Identify which cell holds the provided text, then report its (x, y) central coordinate. 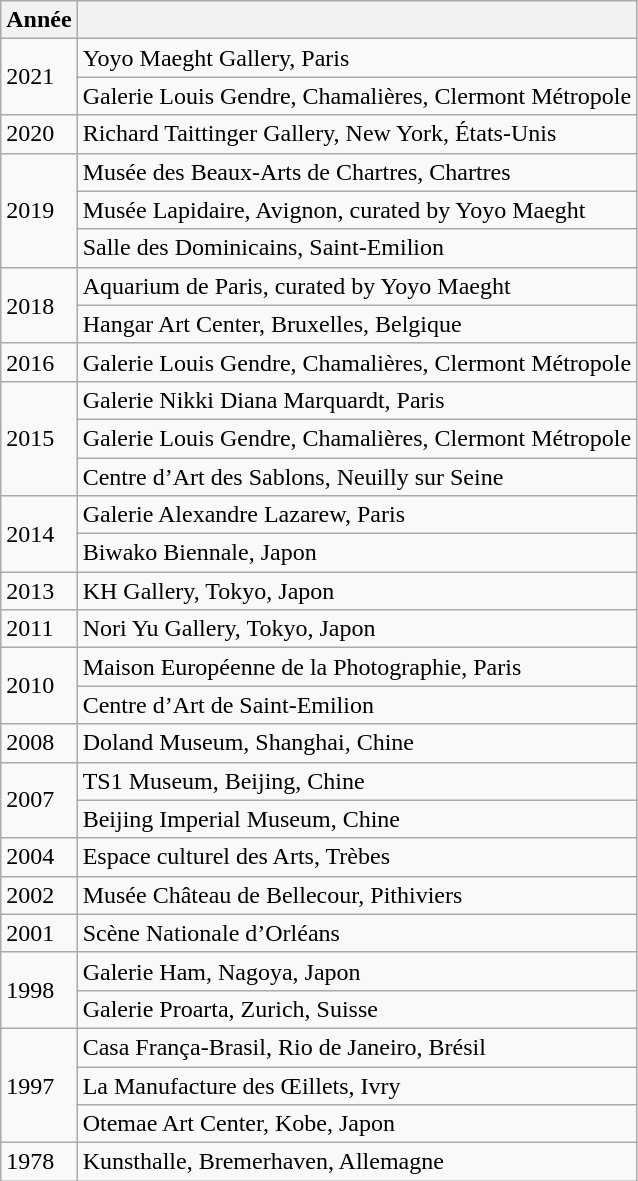
2014 (39, 534)
Maison Européenne de la Photographie, Paris (357, 667)
Galerie Ham, Nagoya, Japon (357, 971)
2019 (39, 210)
Galerie Proarta, Zurich, Suisse (357, 1009)
Nori Yu Gallery, Tokyo, Japon (357, 629)
Aquarium de Paris, curated by Yoyo Maeght (357, 286)
2020 (39, 134)
2002 (39, 895)
2015 (39, 438)
2021 (39, 77)
2016 (39, 362)
Hangar Art Center, Bruxelles, Belgique (357, 324)
Casa França-Brasil, Rio de Janeiro, Brésil (357, 1047)
Yoyo Maeght Gallery, Paris (357, 58)
1998 (39, 990)
Beijing Imperial Museum, Chine (357, 819)
2004 (39, 857)
Otemae Art Center, Kobe, Japon (357, 1124)
2013 (39, 591)
Musée des Beaux-Arts de Chartres, Chartres (357, 172)
2011 (39, 629)
Richard Taittinger Gallery, New York, États-Unis (357, 134)
Kunsthalle, Bremerhaven, Allemagne (357, 1162)
Musée Lapidaire, Avignon, curated by Yoyo Maeght (357, 210)
Centre d’Art de Saint-Emilion (357, 705)
1997 (39, 1085)
2018 (39, 305)
TS1 Museum, Beijing, Chine (357, 781)
2001 (39, 933)
Doland Museum, Shanghai, Chine (357, 743)
La Manufacture des Œillets, Ivry (357, 1085)
2008 (39, 743)
Galerie Nikki Diana Marquardt, Paris (357, 400)
Scène Nationale d’Orléans (357, 933)
Salle des Dominicains, Saint-Emilion (357, 248)
Musée Château de Bellecour, Pithiviers (357, 895)
KH Gallery, Tokyo, Japon (357, 591)
Année (39, 20)
1978 (39, 1162)
Centre d’Art des Sablons, Neuilly sur Seine (357, 477)
Espace culturel des Arts, Trèbes (357, 857)
Biwako Biennale, Japon (357, 553)
2010 (39, 686)
Galerie Alexandre Lazarew, Paris (357, 515)
2007 (39, 800)
